Identify which cell holds the provided text, then report its [X, Y] central coordinate. 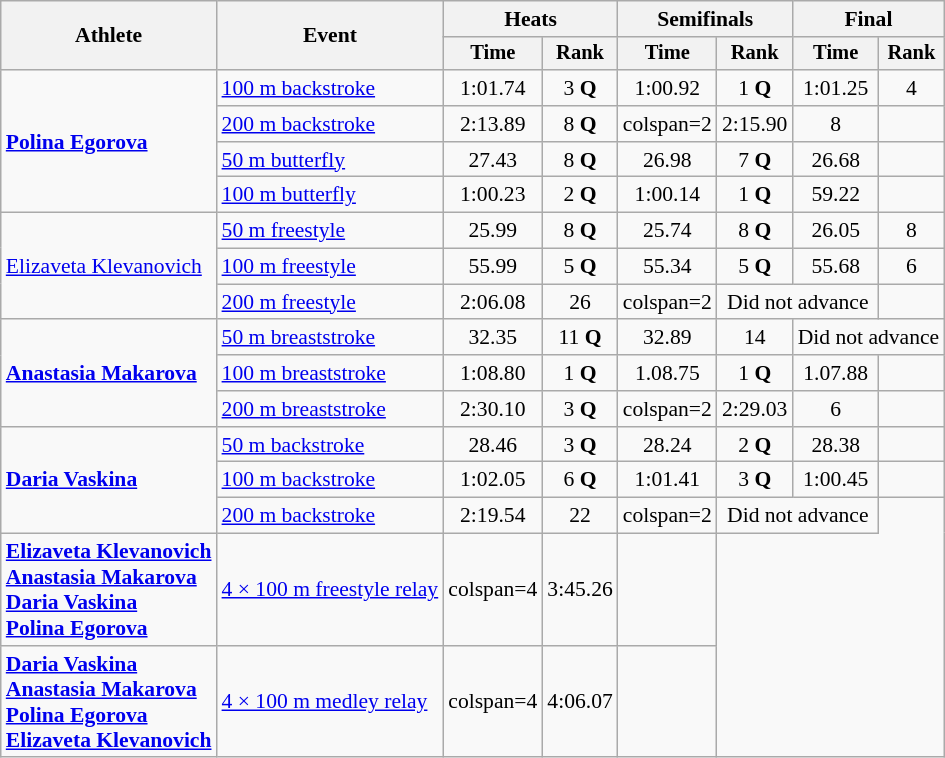
1:01.25 [836, 88]
55.68 [836, 267]
4 [912, 88]
55.99 [492, 267]
25.99 [492, 231]
2:29.03 [755, 409]
2:06.08 [492, 302]
Daria Vaskina [109, 480]
1:08.80 [492, 373]
50 m breaststroke [330, 338]
200 m freestyle [330, 302]
7 Q [755, 160]
2:30.10 [492, 409]
26.68 [836, 160]
Polina Egorova [109, 141]
1:00.14 [668, 195]
6 Q [580, 480]
200 m breaststroke [330, 409]
59.22 [836, 195]
1:01.74 [492, 88]
14 [755, 338]
1:00.92 [668, 88]
Semifinals [706, 19]
1.07.88 [836, 373]
Elizaveta Klevanovich [109, 266]
3:45.26 [580, 590]
1.08.75 [668, 373]
55.34 [668, 267]
Elizaveta KlevanovichAnastasia MakarovaDaria VaskinaPolina Egorova [109, 590]
4 × 100 m freestyle relay [330, 590]
32.35 [492, 338]
Daria VaskinaAnastasia MakarovaPolina EgorovaElizaveta Klevanovich [109, 702]
2:15.90 [755, 124]
100 m breaststroke [330, 373]
Final [869, 19]
27.43 [492, 160]
100 m freestyle [330, 267]
Anastasia Makarova [109, 374]
1:01.41 [668, 480]
28.46 [492, 445]
2:19.54 [492, 516]
26.98 [668, 160]
Heats [530, 19]
Event [330, 36]
11 Q [580, 338]
1:00.45 [836, 480]
50 m butterfly [330, 160]
100 m butterfly [330, 195]
26 [580, 302]
Athlete [109, 36]
4 × 100 m medley relay [330, 702]
4:06.07 [580, 702]
28.24 [668, 445]
26.05 [836, 231]
25.74 [668, 231]
2:13.89 [492, 124]
22 [580, 516]
1:00.23 [492, 195]
50 m backstroke [330, 445]
28.38 [836, 445]
50 m freestyle [330, 231]
32.89 [668, 338]
1:02.05 [492, 480]
